Find where the given text appears and provide that cell's center as [x, y] coordinate. 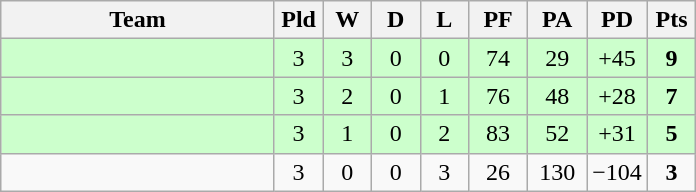
+28 [618, 96]
83 [498, 134]
7 [672, 96]
PA [558, 20]
76 [498, 96]
Team [138, 20]
48 [558, 96]
26 [498, 172]
29 [558, 58]
5 [672, 134]
Pld [298, 20]
W [348, 20]
PD [618, 20]
52 [558, 134]
L [444, 20]
130 [558, 172]
+31 [618, 134]
74 [498, 58]
Pts [672, 20]
PF [498, 20]
−104 [618, 172]
D [396, 20]
9 [672, 58]
+45 [618, 58]
